Return (X, Y) of the center of cell containing provided text 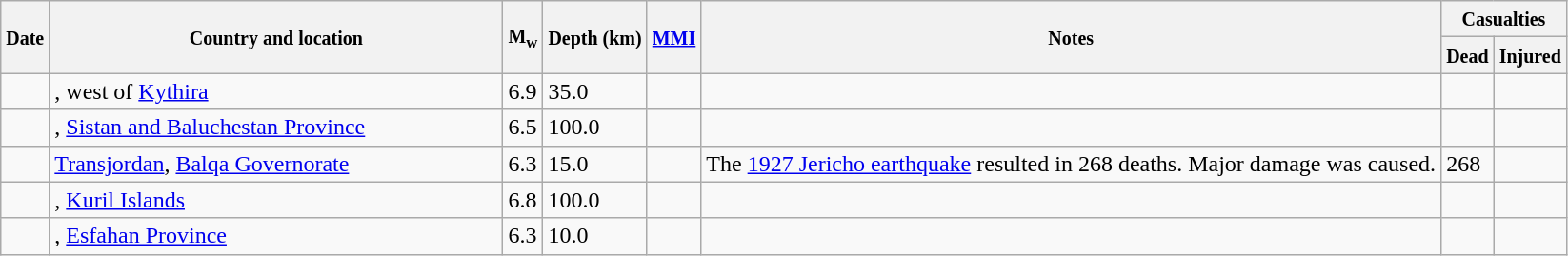
15.0 (594, 164)
Country and location (276, 37)
6.5 (523, 128)
Date (25, 37)
Notes (1071, 37)
Mw (523, 37)
MMI (674, 37)
Injured (1530, 55)
Casualties (1504, 19)
Transjordan, Balqa Governorate (276, 164)
268 (1468, 164)
The 1927 Jericho earthquake resulted in 268 deaths. Major damage was caused. (1071, 164)
, Kuril Islands (276, 200)
6.8 (523, 200)
Dead (1468, 55)
10.0 (594, 236)
6.9 (523, 91)
, Esfahan Province (276, 236)
, west of Kythira (276, 91)
, Sistan and Baluchestan Province (276, 128)
35.0 (594, 91)
Depth (km) (594, 37)
